Return [X, Y] of the center of cell containing provided text 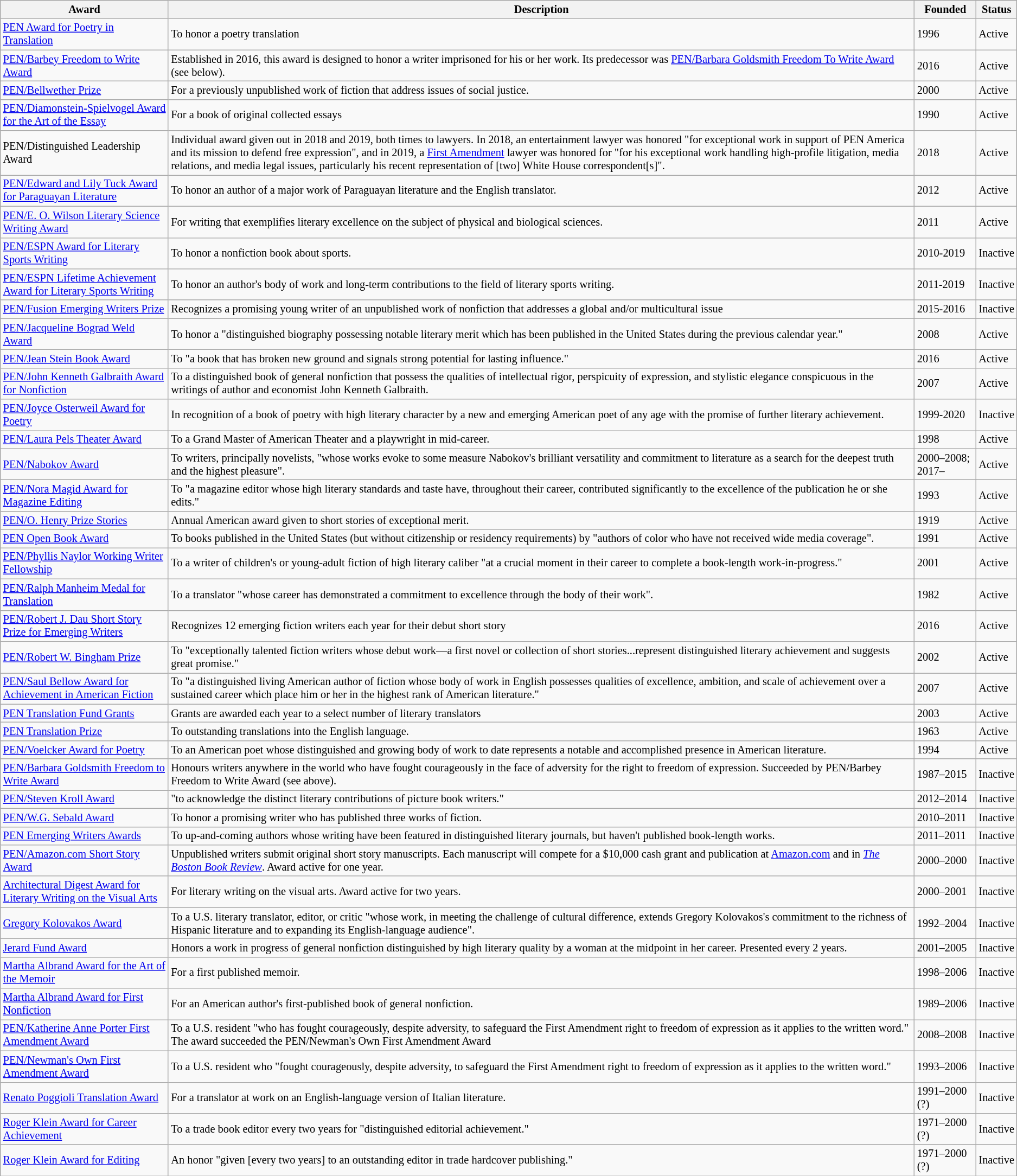
PEN/Robert W. Bingham Prize [85, 657]
1993 [945, 495]
2001 [945, 563]
PEN/Katherine Anne Porter First Amendment Award [85, 1035]
Annual American award given to short stories of exceptional merit. [541, 520]
PEN/Amazon.com Short Story Award [85, 860]
PEN/Jacqueline Bograd Weld Award [85, 334]
To honor a promising writer who has published three works of fiction. [541, 817]
To a trade book editor every two years for "distinguished editorial achievement." [541, 1129]
Roger Klein Award for Career Achievement [85, 1129]
1919 [945, 520]
To an American poet whose distinguished and growing body of work to date represents a notable and accomplished presence in American literature. [541, 750]
To honor an author of a major work of Paraguayan literature and the English translator. [541, 190]
2012 [945, 190]
PEN/E. O. Wilson Literary Science Writing Award [85, 222]
Roger Klein Award for Editing [85, 1160]
Jerard Fund Award [85, 948]
PEN Award for Poetry in Translation [85, 34]
PEN/Ralph Manheim Medal for Translation [85, 595]
1989–2006 [945, 1004]
Recognizes 12 emerging fiction writers each year for their debut short story [541, 626]
PEN/Steven Kroll Award [85, 799]
PEN/Robert J. Dau Short Story Prize for Emerging Writers [85, 626]
For an American author's first-published book of general nonfiction. [541, 1004]
To a translator "whose career has demonstrated a commitment to excellence through the body of their work". [541, 595]
1996 [945, 34]
PEN/Diamonstein-Spielvogel Award for the Art of the Essay [85, 115]
For writing that exemplifies literary excellence on the subject of physical and biological sciences. [541, 222]
For literary writing on the visual arts. Award active for two years. [541, 892]
Grants are awarded each year to a select number of literary translators [541, 713]
2012–2014 [945, 799]
Status [997, 9]
For a book of original collected essays [541, 115]
PEN/Nabokov Award [85, 464]
2000–2001 [945, 892]
PEN/Edward and Lily Tuck Award for Paraguayan Literature [85, 190]
PEN Open Book Award [85, 539]
2008 [945, 334]
PEN Translation Fund Grants [85, 713]
To honor a nonfiction book about sports. [541, 253]
PEN/Distinguished Leadership Award [85, 153]
PEN/Jean Stein Book Award [85, 359]
2003 [945, 713]
PEN/Barbey Freedom to Write Award [85, 66]
PEN/Joyce Osterweil Award for Poetry [85, 415]
For a first published memoir. [541, 973]
To honor an author's body of work and long-term contributions to the field of literary sports writing. [541, 284]
PEN/Voelcker Award for Poetry [85, 750]
2010–2011 [945, 817]
1990 [945, 115]
PEN/Laura Pels Theater Award [85, 439]
To honor a poetry translation [541, 34]
PEN/ESPN Lifetime Achievement Award for Literary Sports Writing [85, 284]
1999-2020 [945, 415]
2011–2011 [945, 836]
PEN/Barbara Goldsmith Freedom to Write Award [85, 775]
1998 [945, 439]
Founded [945, 9]
PEN/Saul Bellow Award for Achievement in American Fiction [85, 688]
2011 [945, 222]
Renato Poggioli Translation Award [85, 1098]
PEN/O. Henry Prize Stories [85, 520]
PEN/ESPN Award for Literary Sports Writing [85, 253]
2000–2000 [945, 860]
PEN/Fusion Emerging Writers Prize [85, 309]
1992–2004 [945, 923]
2015-2016 [945, 309]
To a Grand Master of American Theater and a playwright in mid-career. [541, 439]
Gregory Kolovakos Award [85, 923]
1987–2015 [945, 775]
Architectural Digest Award for Literary Writing on the Visual Arts [85, 892]
2002 [945, 657]
Martha Albrand Award for the Art of the Memoir [85, 973]
1991 [945, 539]
PEN/Phyllis Naylor Working Writer Fellowship [85, 563]
1991–2000 (?) [945, 1098]
1963 [945, 731]
An honor "given [every two years] to an outstanding editor in trade hardcover publishing." [541, 1160]
2008–2008 [945, 1035]
PEN Emerging Writers Awards [85, 836]
To "a book that has broken new ground and signals strong potential for lasting influence." [541, 359]
PEN/Bellwether Prize [85, 90]
2001–2005 [945, 948]
2011-2019 [945, 284]
2000–2008; 2017– [945, 464]
Award [85, 9]
To up-and-coming authors whose writing have been featured in distinguished literary journals, but haven't published book-length works. [541, 836]
1982 [945, 595]
Martha Albrand Award for First Nonfiction [85, 1004]
To outstanding translations into the English language. [541, 731]
For a translator at work on an English-language version of Italian literature. [541, 1098]
PEN/Nora Magid Award for Magazine Editing [85, 495]
PEN/W.G. Sebald Award [85, 817]
1994 [945, 750]
2000 [945, 90]
PEN Translation Prize [85, 731]
1993–2006 [945, 1066]
1998–2006 [945, 973]
PEN/John Kenneth Galbraith Award for Nonfiction [85, 384]
2010-2019 [945, 253]
Description [541, 9]
Recognizes a promising young writer of an unpublished work of nonfiction that addresses a global and/or multicultural issue [541, 309]
PEN/Newman's Own First Amendment Award [85, 1066]
2018 [945, 153]
"to acknowledge the distinct literary contributions of picture book writers." [541, 799]
For a previously unpublished work of fiction that address issues of social justice. [541, 90]
